For the text-containing cell, return its midpoint in [x, y] coordinate format. 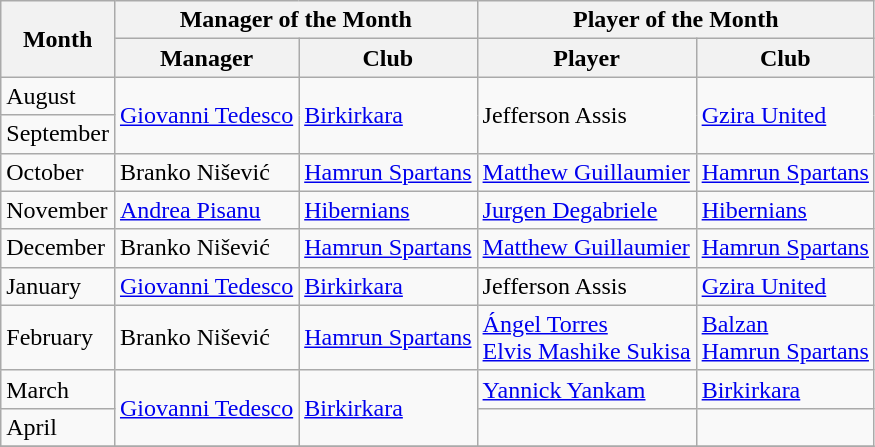
October [58, 172]
November [58, 210]
September [58, 134]
BalzanHamrun Spartans [785, 338]
Player of the Month [676, 20]
Yannick Yankam [586, 389]
Manager [206, 58]
Manager of the Month [296, 20]
Ángel Torres Elvis Mashike Sukisa [586, 338]
Player [586, 58]
Andrea Pisanu [206, 210]
January [58, 286]
December [58, 248]
Month [58, 39]
February [58, 338]
Jurgen Degabriele [586, 210]
April [58, 427]
March [58, 389]
August [58, 96]
